Identify which cell holds the provided text, then report its (X, Y) central coordinate. 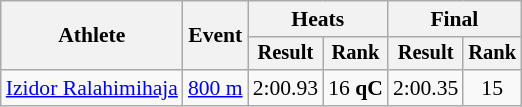
16 qC (356, 88)
Athlete (92, 36)
800 m (216, 88)
Event (216, 36)
2:00.93 (286, 88)
Izidor Ralahimihaja (92, 88)
2:00.35 (426, 88)
Heats (318, 19)
15 (492, 88)
Final (454, 19)
